Locate the cell with the specified text and output its [X, Y] center coordinate. 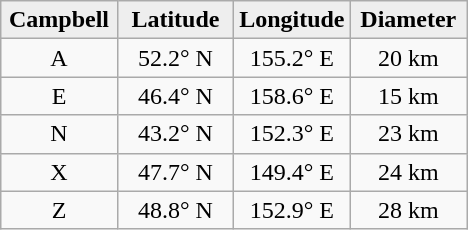
A [59, 58]
15 km [408, 96]
152.3° E [292, 134]
24 km [408, 172]
Z [59, 210]
Longitude [292, 20]
149.4° E [292, 172]
28 km [408, 210]
20 km [408, 58]
46.4° N [175, 96]
48.8° N [175, 210]
47.7° N [175, 172]
23 km [408, 134]
158.6° E [292, 96]
155.2° E [292, 58]
X [59, 172]
Diameter [408, 20]
N [59, 134]
152.9° E [292, 210]
Latitude [175, 20]
52.2° N [175, 58]
Campbell [59, 20]
43.2° N [175, 134]
E [59, 96]
